Find where the given text appears and provide that cell's center as [x, y] coordinate. 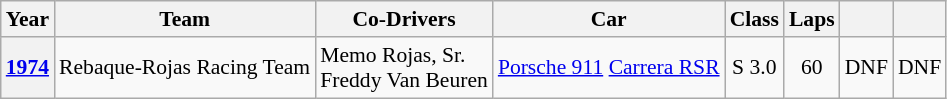
Porsche 911 Carrera RSR [609, 68]
Co-Drivers [404, 19]
S 3.0 [754, 68]
Class [754, 19]
Memo Rojas, Sr. Freddy Van Beuren [404, 68]
Team [184, 19]
Year [28, 19]
1974 [28, 68]
60 [812, 68]
Car [609, 19]
Laps [812, 19]
Rebaque-Rojas Racing Team [184, 68]
